Extract the (X, Y) coordinate from the center of the cell holding the provided text.  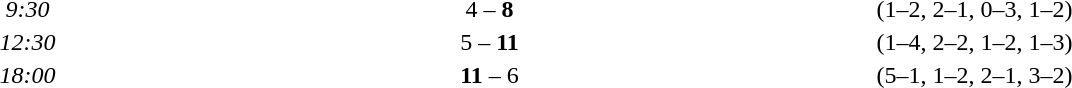
5 – 11 (490, 42)
